Capture the cell that displays the provided text and extract its [x, y] central coordinate. 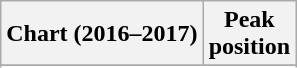
Chart (2016–2017) [102, 34]
Peakposition [249, 34]
